Provide the [x, y] coordinate of the cell's center where the given text is located.  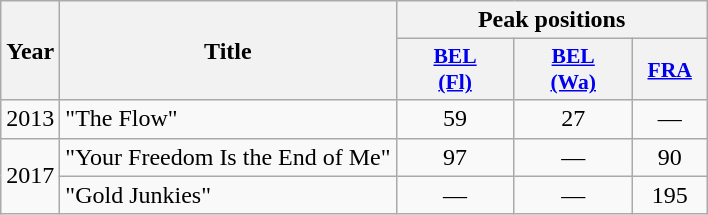
Title [228, 50]
"The Flow" [228, 119]
27 [573, 119]
FRA [670, 70]
BEL (Fl) [455, 70]
90 [670, 157]
97 [455, 157]
"Your Freedom Is the End of Me" [228, 157]
BEL (Wa) [573, 70]
2013 [30, 119]
Peak positions [552, 20]
Year [30, 50]
"Gold Junkies" [228, 195]
2017 [30, 176]
195 [670, 195]
59 [455, 119]
